Locate the cell with the specified text and output its [x, y] center coordinate. 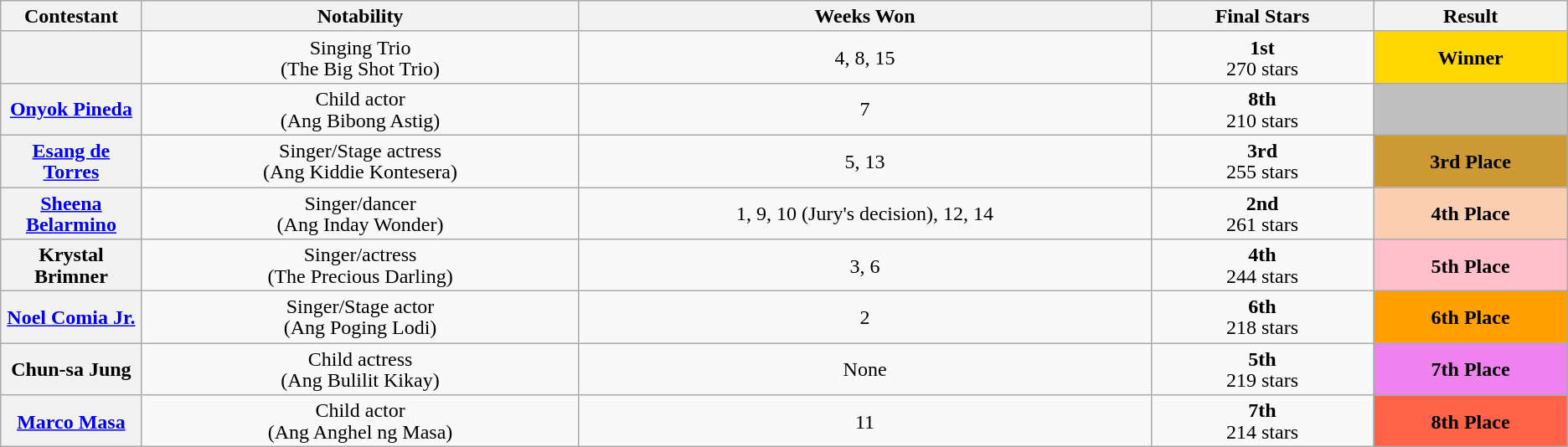
Singer/Stage actor(Ang Poging Lodi) [360, 317]
6th Place [1471, 317]
Child actor(Ang Bibong Astig) [360, 109]
1st270 stars [1262, 57]
7th Place [1471, 369]
6th218 stars [1262, 317]
3, 6 [864, 265]
Noel Comia Jr. [71, 317]
Marco Masa [71, 421]
5th219 stars [1262, 369]
7 [864, 109]
Final Stars [1262, 17]
3rd Place [1471, 161]
Child actor(Ang Anghel ng Masa) [360, 421]
Chun-sa Jung [71, 369]
Singing Trio(The Big Shot Trio) [360, 57]
Weeks Won [864, 17]
5, 13 [864, 161]
4th Place [1471, 213]
4, 8, 15 [864, 57]
Child actress(Ang Bulilit Kikay) [360, 369]
11 [864, 421]
8th210 stars [1262, 109]
1, 9, 10 (Jury's decision), 12, 14 [864, 213]
None [864, 369]
Winner [1471, 57]
4th244 stars [1262, 265]
3rd255 stars [1262, 161]
Esang de Torres [71, 161]
2nd261 stars [1262, 213]
Sheena Belarmino [71, 213]
Notability [360, 17]
Singer/Stage actress(Ang Kiddie Kontesera) [360, 161]
7th214 stars [1262, 421]
Singer/actress(The Precious Darling) [360, 265]
Singer/dancer(Ang Inday Wonder) [360, 213]
8th Place [1471, 421]
Contestant [71, 17]
Krystal Brimner [71, 265]
Onyok Pineda [71, 109]
5th Place [1471, 265]
Result [1471, 17]
2 [864, 317]
